Identify which cell holds the provided text, then report its (X, Y) central coordinate. 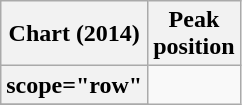
scope="row" (74, 85)
Peakposition (194, 34)
Chart (2014) (74, 34)
